Return [x, y] of the center of cell containing provided text 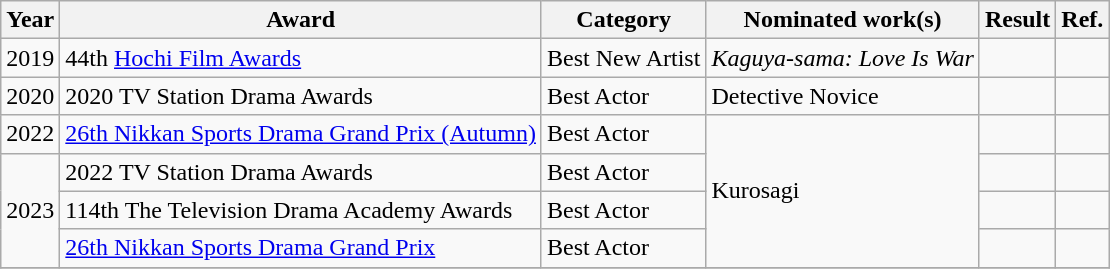
26th Nikkan Sports Drama Grand Prix [301, 248]
Best New Artist [623, 58]
114th The Television Drama Academy Awards [301, 210]
Award [301, 20]
2022 TV Station Drama Awards [301, 172]
2023 [30, 210]
Result [1017, 20]
Kurosagi [842, 191]
Year [30, 20]
2022 [30, 134]
26th Nikkan Sports Drama Grand Prix (Autumn) [301, 134]
Detective Novice [842, 96]
Ref. [1082, 20]
2019 [30, 58]
Category [623, 20]
44th Hochi Film Awards [301, 58]
2020 TV Station Drama Awards [301, 96]
2020 [30, 96]
Kaguya-sama: Love Is War [842, 58]
Nominated work(s) [842, 20]
